Provide the (X, Y) coordinate of the cell's center where the given text is located.  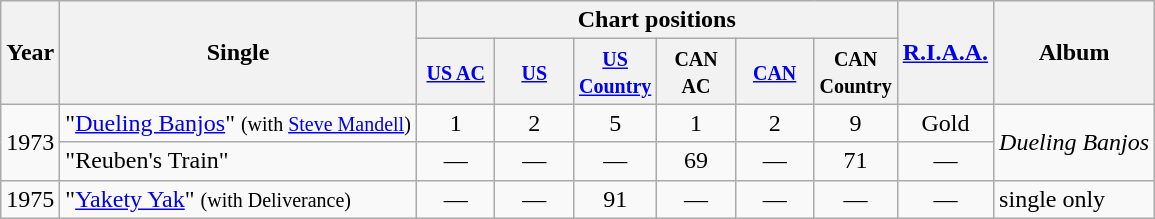
US AC (456, 72)
Dueling Banjos (1074, 142)
R.I.A.A. (945, 52)
CAN (774, 72)
Single (238, 52)
CAN AC (696, 72)
1975 (30, 199)
Album (1074, 52)
"Yakety Yak" (with Deliverance) (238, 199)
1973 (30, 142)
US Country (616, 72)
69 (696, 161)
Gold (945, 123)
9 (856, 123)
5 (616, 123)
"Reuben's Train" (238, 161)
single only (1074, 199)
Year (30, 52)
91 (616, 199)
CAN Country (856, 72)
US (534, 72)
71 (856, 161)
Chart positions (656, 20)
"Dueling Banjos" (with Steve Mandell) (238, 123)
